Provide the (X, Y) coordinate of the cell's center where the given text is located.  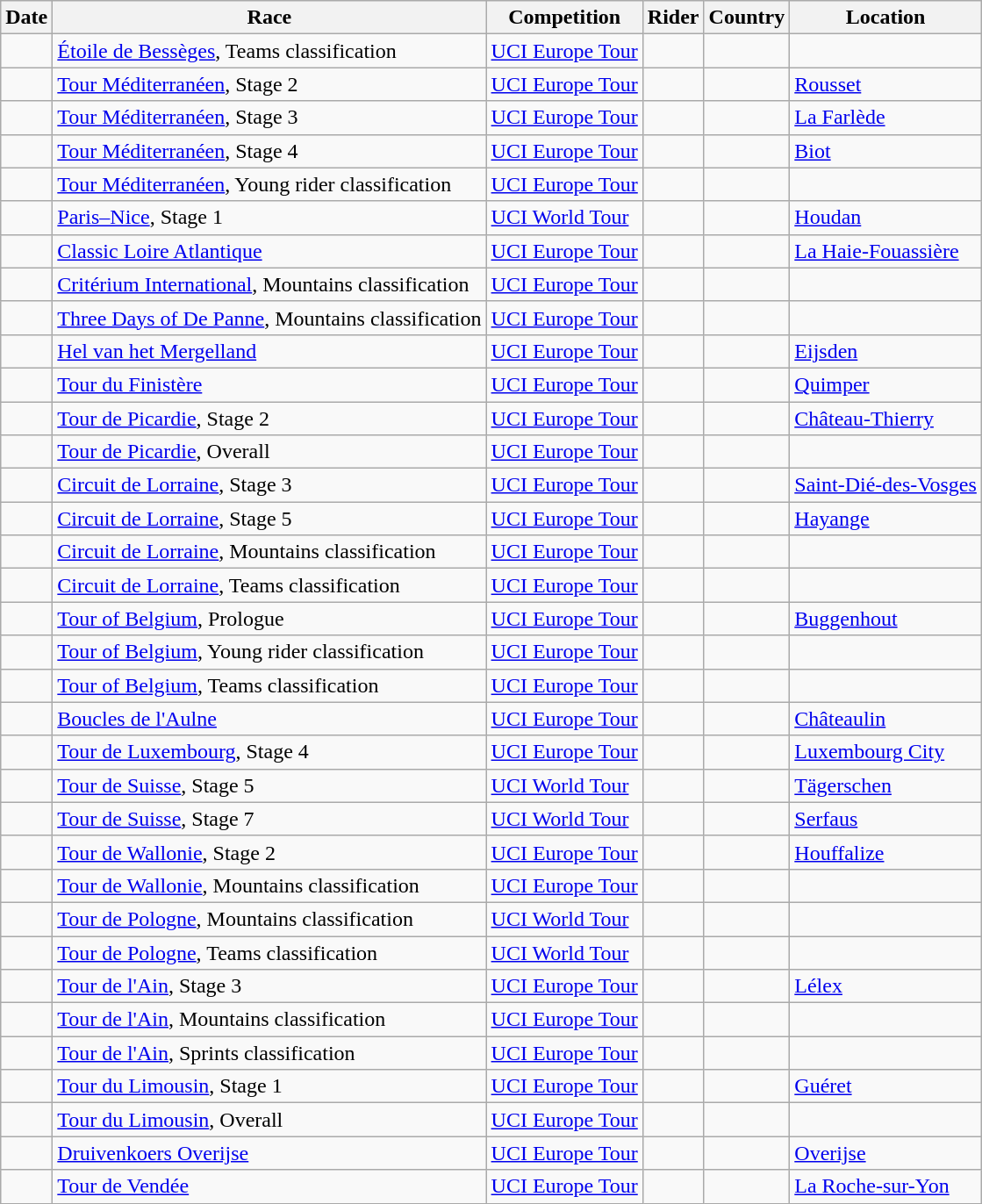
Circuit de Lorraine, Stage 3 (269, 485)
Houdan (886, 218)
Rousset (886, 84)
Château-Thierry (886, 419)
Competition (564, 18)
Tour de Luxembourg, Stage 4 (269, 752)
Hel van het Mergelland (269, 351)
Boucles de l'Aulne (269, 719)
Hayange (886, 519)
Biot (886, 151)
Circuit de Lorraine, Mountains classification (269, 552)
Tour Méditerranéen, Stage 2 (269, 84)
La Haie-Fouassière (886, 251)
Three Days of De Panne, Mountains classification (269, 318)
Tour de l'Ain, Stage 3 (269, 986)
Location (886, 18)
Tour du Limousin, Stage 1 (269, 1086)
Rider (673, 18)
Tour du Limousin, Overall (269, 1120)
La Roche-sur-Yon (886, 1186)
Quimper (886, 384)
Tour Méditerranéen, Stage 3 (269, 118)
Châteaulin (886, 719)
Tour de Pologne, Teams classification (269, 952)
Tour de Vendée (269, 1186)
Tour Méditerranéen, Stage 4 (269, 151)
Tour of Belgium, Teams classification (269, 685)
Tour de Picardie, Overall (269, 452)
La Farlède (886, 118)
Circuit de Lorraine, Teams classification (269, 585)
Tour de Suisse, Stage 5 (269, 785)
Date (26, 18)
Eijsden (886, 351)
Critérium International, Mountains classification (269, 284)
Étoile de Bessèges, Teams classification (269, 51)
Tour de l'Ain, Mountains classification (269, 1020)
Circuit de Lorraine, Stage 5 (269, 519)
Druivenkoers Overijse (269, 1153)
Tour du Finistère (269, 384)
Tour Méditerranéen, Young rider classification (269, 184)
Tour de l'Ain, Sprints classification (269, 1053)
Tour of Belgium, Young rider classification (269, 652)
Country (747, 18)
Tour de Wallonie, Stage 2 (269, 852)
Paris–Nice, Stage 1 (269, 218)
Tägerschen (886, 785)
Tour de Pologne, Mountains classification (269, 919)
Saint-Dié-des-Vosges (886, 485)
Luxembourg City (886, 752)
Buggenhout (886, 619)
Houffalize (886, 852)
Tour de Picardie, Stage 2 (269, 419)
Overijse (886, 1153)
Guéret (886, 1086)
Tour of Belgium, Prologue (269, 619)
Tour de Wallonie, Mountains classification (269, 885)
Tour de Suisse, Stage 7 (269, 819)
Serfaus (886, 819)
Lélex (886, 986)
Race (269, 18)
Classic Loire Atlantique (269, 251)
